Detect which cell encompasses the target text, then output its [X, Y] center coordinate. 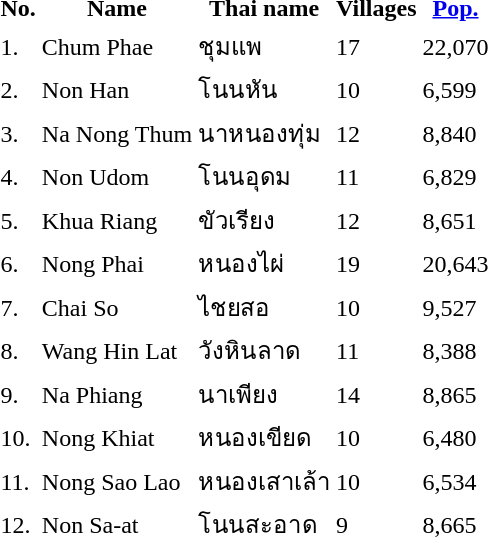
Khua Riang [116, 220]
Na Nong Thum [116, 133]
นาเพียง [264, 394]
หนองไผ่ [264, 264]
ขัวเรียง [264, 220]
ไชยสอ [264, 307]
Nong Phai [116, 264]
19 [376, 264]
ชุมแพ [264, 46]
นาหนองทุ่ม [264, 133]
17 [376, 46]
Na Phiang [116, 394]
โนนหัน [264, 90]
หนองเขียด [264, 438]
หนองเสาเล้า [264, 481]
Nong Khiat [116, 438]
โนนอุดม [264, 176]
14 [376, 394]
Non Udom [116, 176]
Chai So [116, 307]
Chum Phae [116, 46]
วังหินลาด [264, 350]
Nong Sao Lao [116, 481]
Non Han [116, 90]
Wang Hin Lat [116, 350]
